Detect which cell encompasses the target text, then output its [x, y] center coordinate. 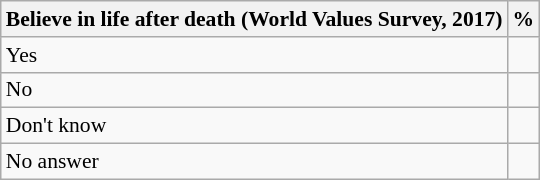
No [254, 90]
Believe in life after death (World Values Survey, 2017) [254, 19]
No answer [254, 162]
Don't know [254, 126]
% [524, 19]
Yes [254, 55]
